Identify which cell holds the provided text, then report its (x, y) central coordinate. 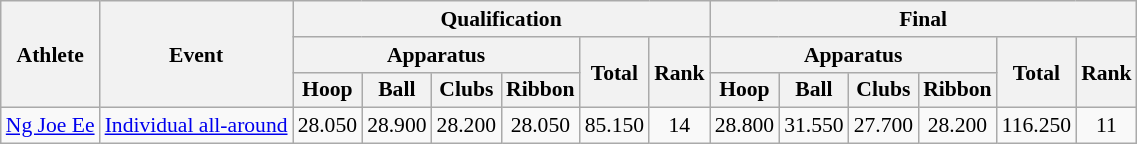
11 (1106, 126)
28.900 (396, 126)
14 (680, 126)
116.250 (1037, 126)
85.150 (614, 126)
Qualification (502, 19)
28.800 (744, 126)
31.550 (814, 126)
27.700 (884, 126)
Final (924, 19)
Ng Joe Ee (50, 126)
Individual all-around (196, 126)
Event (196, 54)
Athlete (50, 54)
